Find where the given text appears and provide that cell's center as [X, Y] coordinate. 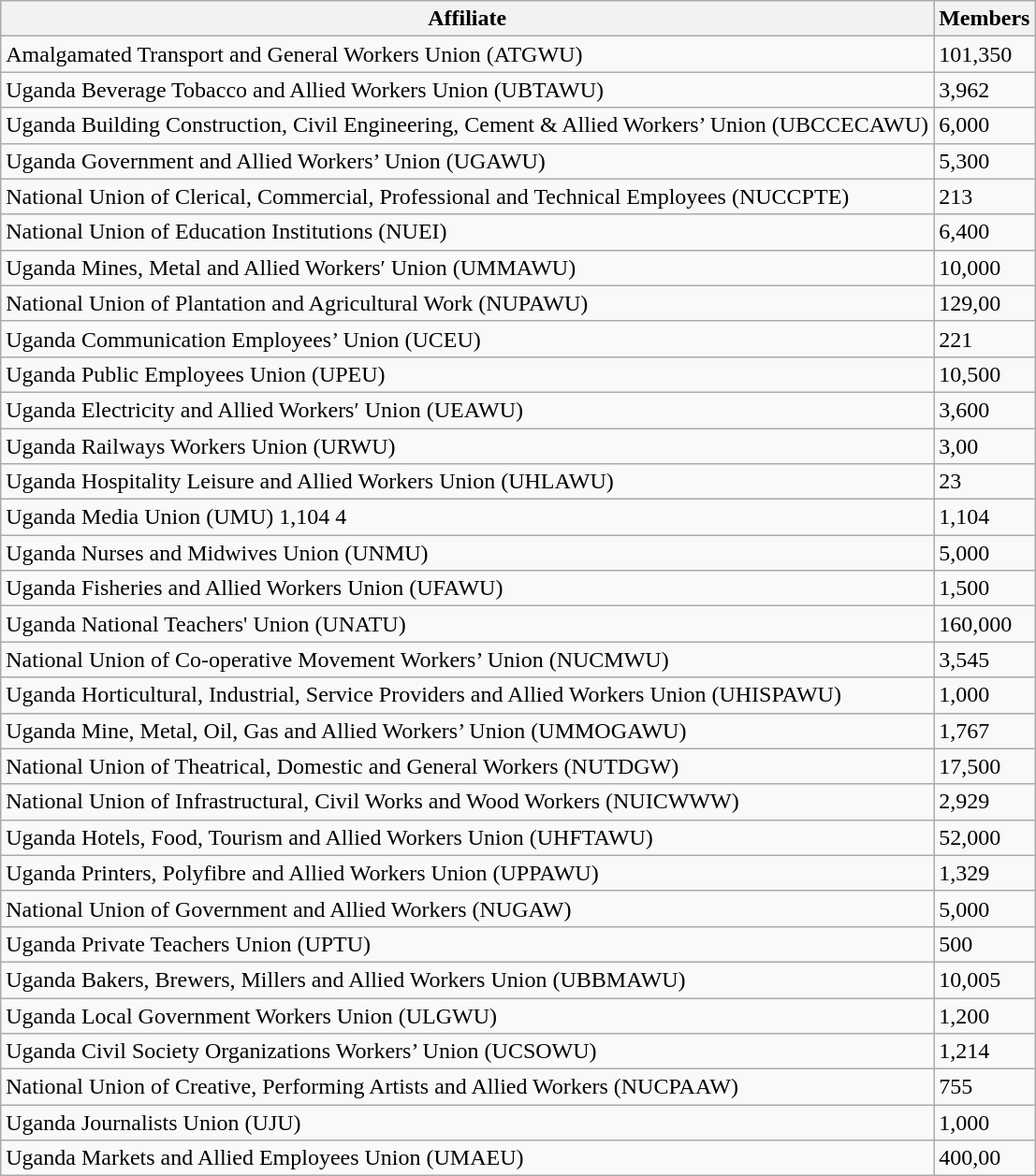
Uganda Markets and Allied Employees Union (UMAEU) [468, 1158]
10,005 [985, 980]
Uganda Communication Employees’ Union (UCEU) [468, 339]
Members [985, 19]
Uganda Beverage Tobacco and Allied Workers Union (UBTAWU) [468, 90]
1,500 [985, 588]
National Union of Clerical, Commercial, Professional and Technical Employees (NUCCPTE) [468, 196]
1,200 [985, 1015]
1,104 [985, 517]
Uganda National Teachers' Union (UNATU) [468, 624]
3,962 [985, 90]
Uganda Horticultural, Industrial, Service Providers and Allied Workers Union (UHISPAWU) [468, 695]
160,000 [985, 624]
Uganda Bakers, Brewers, Millers and Allied Workers Union (UBBMAWU) [468, 980]
Affiliate [468, 19]
Uganda Public Employees Union (UPEU) [468, 374]
Uganda Hotels, Food, Tourism and Allied Workers Union (UHFTAWU) [468, 837]
Uganda Mines, Metal and Allied Workers′ Union (UMMAWU) [468, 268]
Uganda Media Union (UMU) 1,104 4 [468, 517]
Amalgamated Transport and General Workers Union (ATGWU) [468, 54]
National Union of Creative, Performing Artists and Allied Workers (NUCPAAW) [468, 1087]
Uganda Printers, Polyfibre and Allied Workers Union (UPPAWU) [468, 873]
10,000 [985, 268]
213 [985, 196]
3,600 [985, 410]
400,00 [985, 1158]
National Union of Infrastructural, Civil Works and Wood Workers (NUICWWW) [468, 802]
National Union of Government and Allied Workers (NUGAW) [468, 908]
3,545 [985, 660]
23 [985, 482]
Uganda Railways Workers Union (URWU) [468, 446]
Uganda Journalists Union (UJU) [468, 1123]
Uganda Civil Society Organizations Workers’ Union (UCSOWU) [468, 1052]
2,929 [985, 802]
National Union of Education Institutions (NUEI) [468, 232]
221 [985, 339]
10,500 [985, 374]
Uganda Local Government Workers Union (ULGWU) [468, 1015]
1,767 [985, 731]
Uganda Fisheries and Allied Workers Union (UFAWU) [468, 588]
1,214 [985, 1052]
National Union of Plantation and Agricultural Work (NUPAWU) [468, 303]
3,00 [985, 446]
1,329 [985, 873]
Uganda Mine, Metal, Oil, Gas and Allied Workers’ Union (UMMOGAWU) [468, 731]
52,000 [985, 837]
Uganda Nurses and Midwives Union (UNMU) [468, 553]
129,00 [985, 303]
755 [985, 1087]
Uganda Hospitality Leisure and Allied Workers Union (UHLAWU) [468, 482]
6,400 [985, 232]
Uganda Government and Allied Workers’ Union (UGAWU) [468, 161]
Uganda Building Construction, Civil Engineering, Cement & Allied Workers’ Union (UBCCECAWU) [468, 125]
National Union of Co-operative Movement Workers’ Union (NUCMWU) [468, 660]
6,000 [985, 125]
500 [985, 944]
Uganda Private Teachers Union (UPTU) [468, 944]
17,500 [985, 766]
Uganda Electricity and Allied Workers′ Union (UEAWU) [468, 410]
101,350 [985, 54]
National Union of Theatrical, Domestic and General Workers (NUTDGW) [468, 766]
5,300 [985, 161]
